Output the (x, y) coordinate of the center of the cell containing the given text.  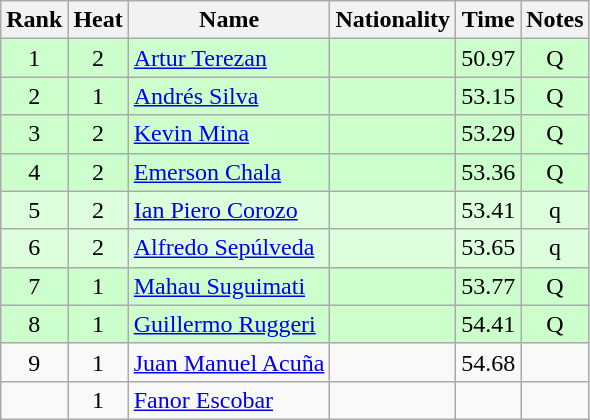
54.68 (488, 362)
Emerson Chala (229, 172)
Time (488, 20)
3 (34, 134)
Ian Piero Corozo (229, 210)
50.97 (488, 58)
Andrés Silva (229, 96)
7 (34, 286)
53.65 (488, 248)
53.77 (488, 286)
53.29 (488, 134)
Nationality (393, 20)
8 (34, 324)
Alfredo Sepúlveda (229, 248)
Artur Terezan (229, 58)
4 (34, 172)
9 (34, 362)
Juan Manuel Acuña (229, 362)
54.41 (488, 324)
Kevin Mina (229, 134)
Name (229, 20)
5 (34, 210)
53.36 (488, 172)
Guillermo Ruggeri (229, 324)
Mahau Suguimati (229, 286)
53.15 (488, 96)
53.41 (488, 210)
6 (34, 248)
Notes (555, 20)
Heat (98, 20)
Rank (34, 20)
Fanor Escobar (229, 400)
